Search for the cell housing the specified text and yield its (x, y) center coordinate. 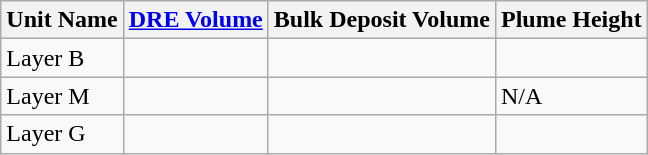
Unit Name (62, 20)
DRE Volume (196, 20)
Layer B (62, 58)
Plume Height (571, 20)
Layer M (62, 96)
N/A (571, 96)
Layer G (62, 134)
Bulk Deposit Volume (382, 20)
